Provide the [X, Y] coordinate of the cell's center where the given text is located.  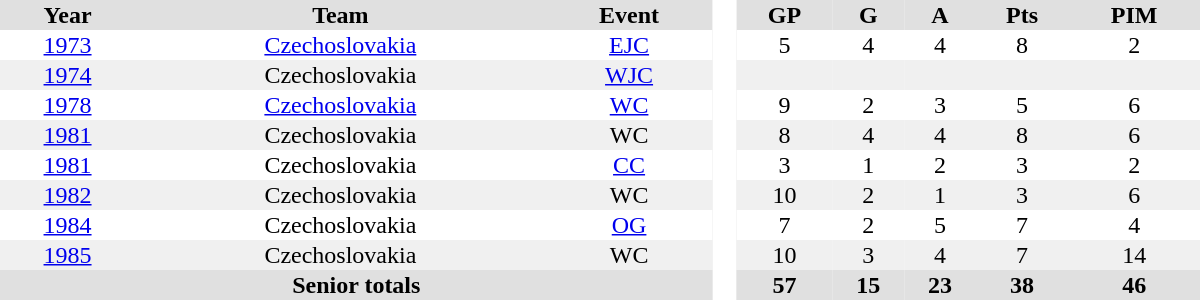
46 [1134, 285]
1973 [68, 45]
Event [630, 15]
38 [1022, 285]
1984 [68, 225]
Year [68, 15]
CC [630, 165]
1978 [68, 105]
OG [630, 225]
Pts [1022, 15]
1974 [68, 75]
GP [784, 15]
G [869, 15]
1985 [68, 255]
WJC [630, 75]
EJC [630, 45]
A [940, 15]
Senior totals [356, 285]
57 [784, 285]
14 [1134, 255]
9 [784, 105]
23 [940, 285]
1982 [68, 195]
15 [869, 285]
PIM [1134, 15]
Team [340, 15]
